Locate the cell with the specified text and output its [x, y] center coordinate. 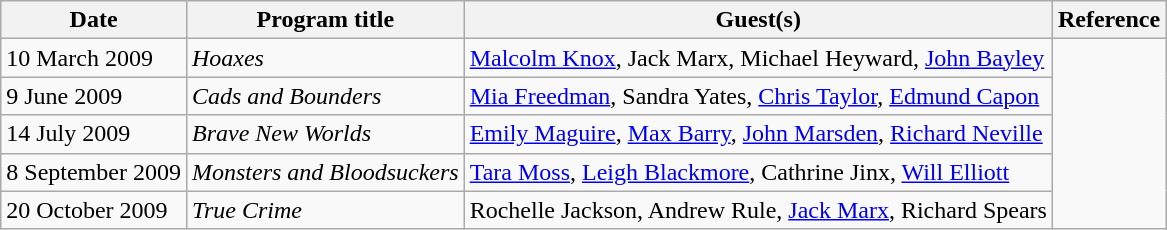
14 July 2009 [94, 134]
Mia Freedman, Sandra Yates, Chris Taylor, Edmund Capon [758, 96]
Emily Maguire, Max Barry, John Marsden, Richard Neville [758, 134]
Guest(s) [758, 20]
8 September 2009 [94, 172]
Tara Moss, Leigh Blackmore, Cathrine Jinx, Will Elliott [758, 172]
Date [94, 20]
Malcolm Knox, Jack Marx, Michael Heyward, John Bayley [758, 58]
10 March 2009 [94, 58]
Rochelle Jackson, Andrew Rule, Jack Marx, Richard Spears [758, 210]
Hoaxes [325, 58]
Monsters and Bloodsuckers [325, 172]
Reference [1108, 20]
Program title [325, 20]
True Crime [325, 210]
9 June 2009 [94, 96]
Brave New Worlds [325, 134]
20 October 2009 [94, 210]
Cads and Bounders [325, 96]
